Detect which cell encompasses the target text, then output its [X, Y] center coordinate. 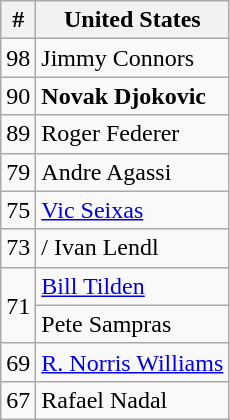
Novak Djokovic [132, 96]
Bill Tilden [132, 286]
98 [18, 58]
United States [132, 20]
Andre Agassi [132, 172]
Roger Federer [132, 134]
75 [18, 210]
90 [18, 96]
79 [18, 172]
Vic Seixas [132, 210]
Jimmy Connors [132, 58]
73 [18, 248]
Pete Sampras [132, 324]
71 [18, 305]
/ Ivan Lendl [132, 248]
69 [18, 362]
R. Norris Williams [132, 362]
89 [18, 134]
Rafael Nadal [132, 400]
67 [18, 400]
# [18, 20]
